Extract the [x, y] coordinate from the center of the cell holding the provided text.  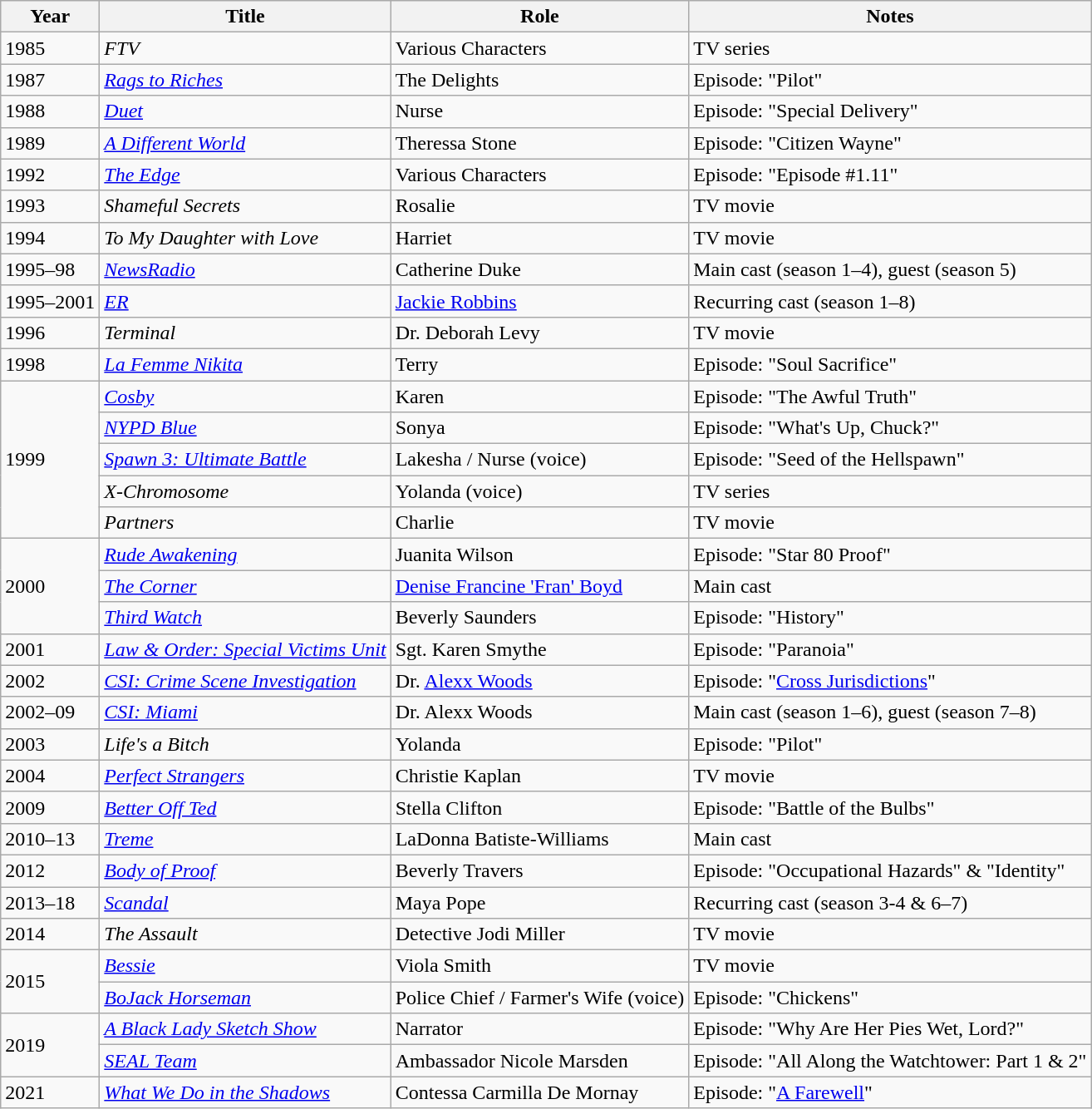
The Corner [245, 586]
Main cast (season 1–6), guest (season 7–8) [890, 712]
Year [50, 17]
Life's a Bitch [245, 744]
The Edge [245, 175]
Episode: "Cross Jurisdictions" [890, 681]
NYPD Blue [245, 428]
1994 [50, 238]
Ambassador Nicole Marsden [540, 1061]
The Delights [540, 80]
Episode: "All Along the Watchtower: Part 1 & 2" [890, 1061]
Episode: "Why Are Her Pies Wet, Lord?" [890, 1029]
Narrator [540, 1029]
What We Do in the Shadows [245, 1092]
FTV [245, 48]
1995–98 [50, 269]
Rude Awakening [245, 554]
2000 [50, 586]
Yolanda (voice) [540, 491]
1987 [50, 80]
Episode: "A Farewell" [890, 1092]
Duet [245, 111]
Episode: "Occupational Hazards" & "Identity" [890, 870]
NewsRadio [245, 269]
Episode: "Paranoia" [890, 649]
Episode: "What's Up, Chuck?" [890, 428]
2009 [50, 807]
Terminal [245, 333]
Episode: "Citizen Wayne" [890, 143]
The Assault [245, 934]
1999 [50, 460]
Episode: "Special Delivery" [890, 111]
Contessa Carmilla De Mornay [540, 1092]
2013–18 [50, 902]
2003 [50, 744]
Shameful Secrets [245, 206]
ER [245, 301]
Beverly Travers [540, 870]
Perfect Strangers [245, 776]
Catherine Duke [540, 269]
Nurse [540, 111]
1998 [50, 364]
2012 [50, 870]
Theressa Stone [540, 143]
Rags to Riches [245, 80]
Denise Francine 'Fran' Boyd [540, 586]
Episode: "Chickens" [890, 998]
Viola Smith [540, 966]
1992 [50, 175]
Recurring cast (season 1–8) [890, 301]
Lakesha / Nurse (voice) [540, 460]
2004 [50, 776]
Episode: "Seed of the Hellspawn" [890, 460]
Episode: "The Awful Truth" [890, 397]
Karen [540, 397]
Episode: "Episode #1.11" [890, 175]
Stella Clifton [540, 807]
Episode: "Soul Sacrifice" [890, 364]
Sgt. Karen Smythe [540, 649]
Role [540, 17]
Spawn 3: Ultimate Battle [245, 460]
A Black Lady Sketch Show [245, 1029]
2010–13 [50, 839]
1989 [50, 143]
Law & Order: Special Victims Unit [245, 649]
Detective Jodi Miller [540, 934]
Episode: "History" [890, 618]
Episode: "Star 80 Proof" [890, 554]
Notes [890, 17]
CSI: Miami [245, 712]
Christie Kaplan [540, 776]
Body of Proof [245, 870]
LaDonna Batiste-Williams [540, 839]
Scandal [245, 902]
2002–09 [50, 712]
1993 [50, 206]
Episode: "Battle of the Bulbs" [890, 807]
2015 [50, 982]
Juanita Wilson [540, 554]
BoJack Horseman [245, 998]
Sonya [540, 428]
Jackie Robbins [540, 301]
Bessie [245, 966]
2001 [50, 649]
Rosalie [540, 206]
2014 [50, 934]
2019 [50, 1045]
Partners [245, 523]
Dr. Deborah Levy [540, 333]
A Different World [245, 143]
Better Off Ted [245, 807]
Beverly Saunders [540, 618]
X-Chromosome [245, 491]
2021 [50, 1092]
Police Chief / Farmer's Wife (voice) [540, 998]
To My Daughter with Love [245, 238]
Title [245, 17]
1995–2001 [50, 301]
Charlie [540, 523]
Terry [540, 364]
Recurring cast (season 3-4 & 6–7) [890, 902]
La Femme Nikita [245, 364]
Maya Pope [540, 902]
SEAL Team [245, 1061]
Main cast (season 1–4), guest (season 5) [890, 269]
2002 [50, 681]
Cosby [245, 397]
Treme [245, 839]
Harriet [540, 238]
Yolanda [540, 744]
1996 [50, 333]
Third Watch [245, 618]
1985 [50, 48]
CSI: Crime Scene Investigation [245, 681]
1988 [50, 111]
